Extract the (x, y) coordinate from the center of the cell holding the provided text.  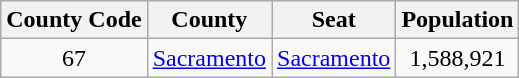
1,588,921 (458, 58)
67 (74, 58)
Seat (334, 20)
Population (458, 20)
County Code (74, 20)
County (209, 20)
